From the cell containing the given text, extract its center point as [X, Y] coordinate. 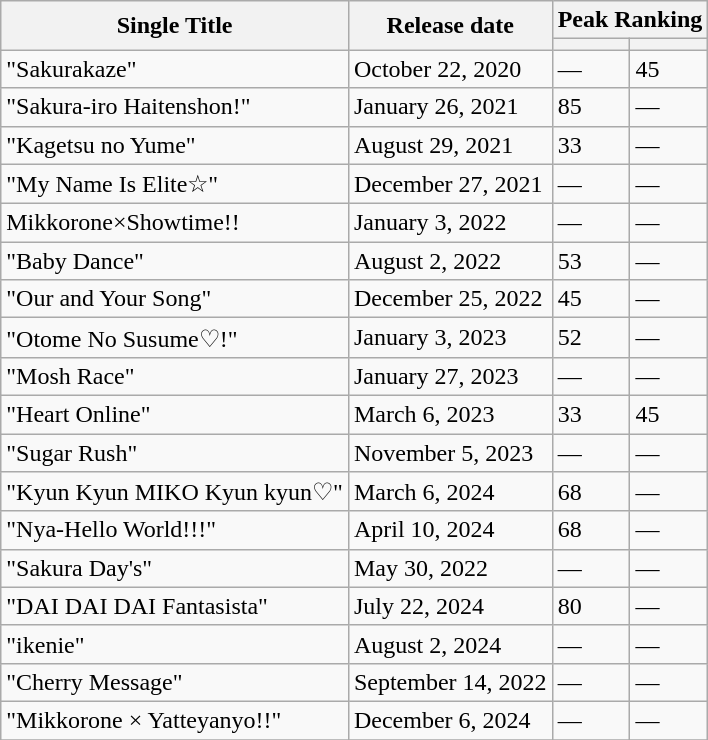
August 29, 2021 [450, 145]
"Sakura-iro Haitenshon!" [175, 107]
January 26, 2021 [450, 107]
"Mosh Race" [175, 376]
January 3, 2022 [450, 223]
July 22, 2024 [450, 606]
"Mikkorone × Yatteyanyo!!" [175, 720]
"Sakura Day's" [175, 568]
"Sakurakaze" [175, 69]
Release date [450, 26]
"DAI DAI DAI Fantasista" [175, 606]
April 10, 2024 [450, 530]
53 [591, 261]
"Our and Your Song" [175, 299]
"Otome No Susume♡!" [175, 338]
March 6, 2024 [450, 492]
"Heart Online" [175, 414]
"Nya-Hello World!!!" [175, 530]
"ikenie" [175, 644]
November 5, 2023 [450, 453]
"My Name Is Elite☆" [175, 184]
Peak Ranking [630, 20]
80 [591, 606]
August 2, 2024 [450, 644]
52 [591, 338]
Mikkorone×Showtime!! [175, 223]
December 27, 2021 [450, 184]
August 2, 2022 [450, 261]
Single Title [175, 26]
May 30, 2022 [450, 568]
"Cherry Message" [175, 682]
"Kagetsu no Yume" [175, 145]
85 [591, 107]
January 27, 2023 [450, 376]
March 6, 2023 [450, 414]
"Sugar Rush" [175, 453]
"Kyun Kyun MIKO Kyun kyun♡" [175, 492]
December 6, 2024 [450, 720]
October 22, 2020 [450, 69]
December 25, 2022 [450, 299]
September 14, 2022 [450, 682]
January 3, 2023 [450, 338]
"Baby Dance" [175, 261]
